Determine the [X, Y] coordinate at the center of the cell enclosing the given text.  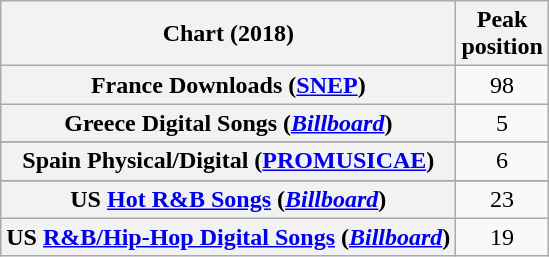
Peakposition [502, 34]
US R&B/Hip-Hop Digital Songs (Billboard) [228, 237]
France Downloads (SNEP) [228, 85]
5 [502, 123]
Chart (2018) [228, 34]
23 [502, 199]
98 [502, 85]
6 [502, 161]
Spain Physical/Digital (PROMUSICAE) [228, 161]
19 [502, 237]
Greece Digital Songs (Billboard) [228, 123]
US Hot R&B Songs (Billboard) [228, 199]
